Extract the [X, Y] coordinate from the center of the cell holding the provided text.  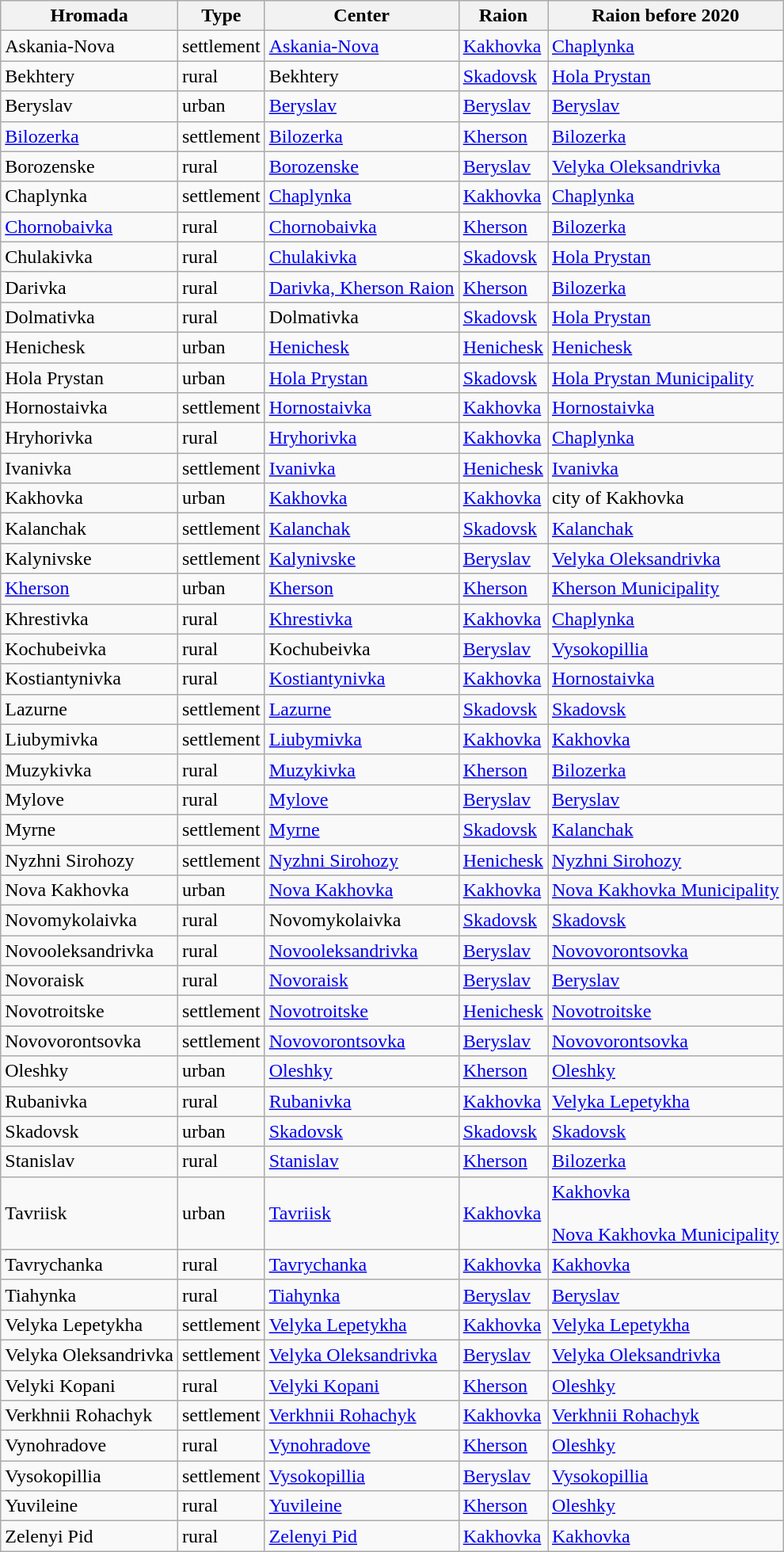
Raion before 2020 [666, 16]
Hromada [89, 16]
Darivka [89, 287]
city of Kakhovka [666, 498]
Type [221, 16]
Darivka, Kherson Raion [361, 287]
Kherson Municipality [666, 589]
Hola Prystan Municipality [666, 378]
Nova Kakhovka Municipality [666, 890]
KakhovkaNova Kakhovka Municipality [666, 1213]
Center [361, 16]
Raion [503, 16]
